Locate the cell with the specified text and output its [x, y] center coordinate. 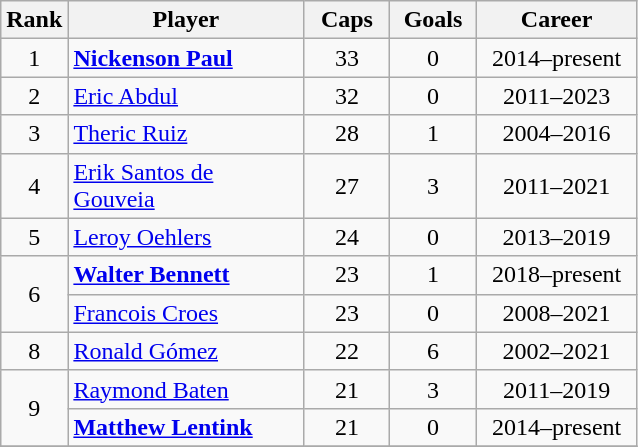
9 [34, 408]
2013–2019 [556, 237]
2008–2021 [556, 313]
Erik Santos de Gouveia [186, 186]
5 [34, 237]
Walter Bennett [186, 275]
33 [347, 58]
2011–2019 [556, 389]
Raymond Baten [186, 389]
2 [34, 96]
Rank [34, 20]
Eric Abdul [186, 96]
Leroy Oehlers [186, 237]
Career [556, 20]
Francois Croes [186, 313]
Theric Ruiz [186, 134]
Ronald Gómez [186, 351]
2004–2016 [556, 134]
Nickenson Paul [186, 58]
24 [347, 237]
Matthew Lentink [186, 427]
Goals [433, 20]
28 [347, 134]
Caps [347, 20]
8 [34, 351]
Player [186, 20]
2011–2023 [556, 96]
4 [34, 186]
2018–present [556, 275]
2011–2021 [556, 186]
2002–2021 [556, 351]
22 [347, 351]
32 [347, 96]
27 [347, 186]
